Provide the [x, y] coordinate of the cell's center where the given text is located.  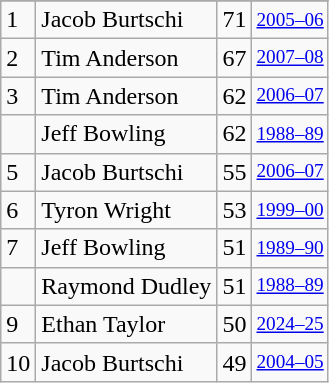
1999–00 [290, 210]
Tyron Wright [126, 210]
2005–06 [290, 20]
3 [18, 96]
55 [234, 172]
10 [18, 362]
6 [18, 210]
67 [234, 58]
5 [18, 172]
50 [234, 324]
Raymond Dudley [126, 286]
1989–90 [290, 248]
1 [18, 20]
2004–05 [290, 362]
53 [234, 210]
49 [234, 362]
Ethan Taylor [126, 324]
2024–25 [290, 324]
7 [18, 248]
2007–08 [290, 58]
2 [18, 58]
9 [18, 324]
71 [234, 20]
